From the cell containing the given text, extract its center point as (X, Y) coordinate. 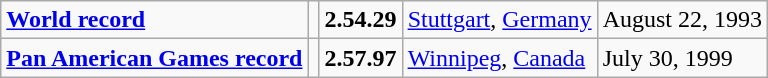
Winnipeg, Canada (500, 58)
Stuttgart, Germany (500, 20)
2.54.29 (360, 20)
World record (154, 20)
July 30, 1999 (682, 58)
2.57.97 (360, 58)
August 22, 1993 (682, 20)
Pan American Games record (154, 58)
